Identify which cell holds the provided text, then report its [x, y] central coordinate. 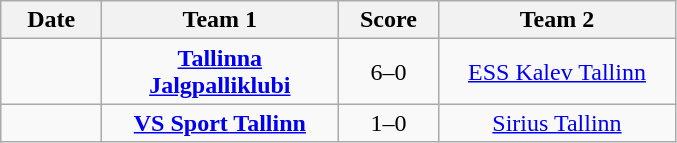
Team 1 [220, 20]
Tallinna Jalgpalliklubi [220, 72]
6–0 [388, 72]
Team 2 [557, 20]
Score [388, 20]
ESS Kalev Tallinn [557, 72]
1–0 [388, 123]
VS Sport Tallinn [220, 123]
Date [52, 20]
Sirius Tallinn [557, 123]
